Output the [X, Y] coordinate of the center of the cell containing the given text.  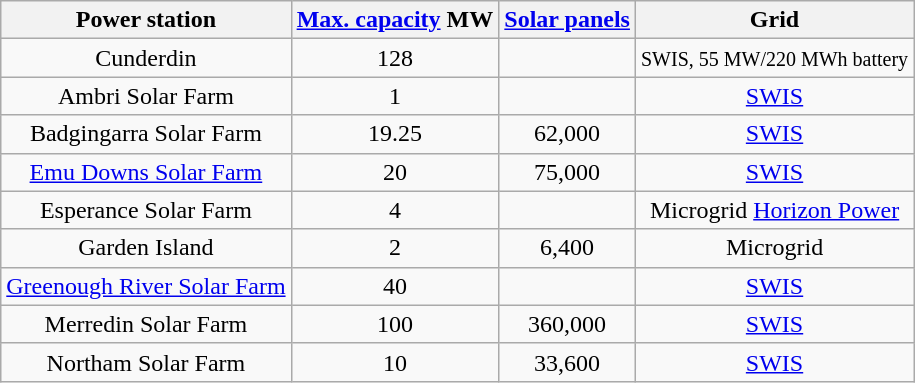
Emu Downs Solar Farm [146, 172]
128 [395, 58]
1 [395, 96]
33,600 [568, 362]
Microgrid Horizon Power [774, 210]
10 [395, 362]
Northam Solar Farm [146, 362]
19.25 [395, 134]
Esperance Solar Farm [146, 210]
6,400 [568, 248]
Power station [146, 20]
Solar panels [568, 20]
Microgrid [774, 248]
2 [395, 248]
62,000 [568, 134]
Garden Island [146, 248]
Max. capacity MW [395, 20]
75,000 [568, 172]
4 [395, 210]
100 [395, 324]
Greenough River Solar Farm [146, 286]
40 [395, 286]
Cunderdin [146, 58]
Badgingarra Solar Farm [146, 134]
20 [395, 172]
Ambri Solar Farm [146, 96]
360,000 [568, 324]
SWIS, 55 MW/220 MWh battery [774, 58]
Grid [774, 20]
Merredin Solar Farm [146, 324]
